Output the [X, Y] coordinate of the center of the cell containing the given text.  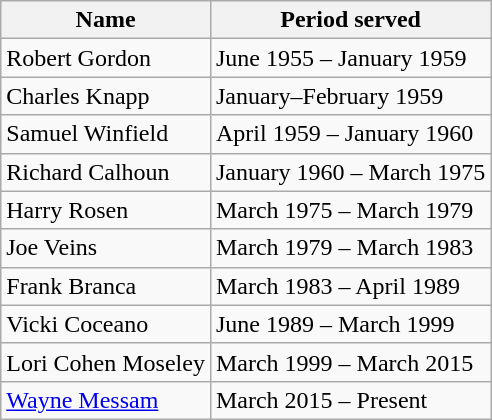
March 1975 – March 1979 [350, 210]
Lori Cohen Moseley [106, 362]
March 1983 – April 1989 [350, 286]
March 2015 – Present [350, 400]
January 1960 – March 1975 [350, 172]
January–February 1959 [350, 96]
Robert Gordon [106, 58]
Joe Veins [106, 248]
June 1989 – March 1999 [350, 324]
Frank Branca [106, 286]
Samuel Winfield [106, 134]
Vicki Coceano [106, 324]
Richard Calhoun [106, 172]
Wayne Messam [106, 400]
March 1999 – March 2015 [350, 362]
Harry Rosen [106, 210]
March 1979 – March 1983 [350, 248]
Name [106, 20]
Period served [350, 20]
April 1959 – January 1960 [350, 134]
Charles Knapp [106, 96]
June 1955 – January 1959 [350, 58]
